Capture the cell that displays the provided text and extract its [X, Y] central coordinate. 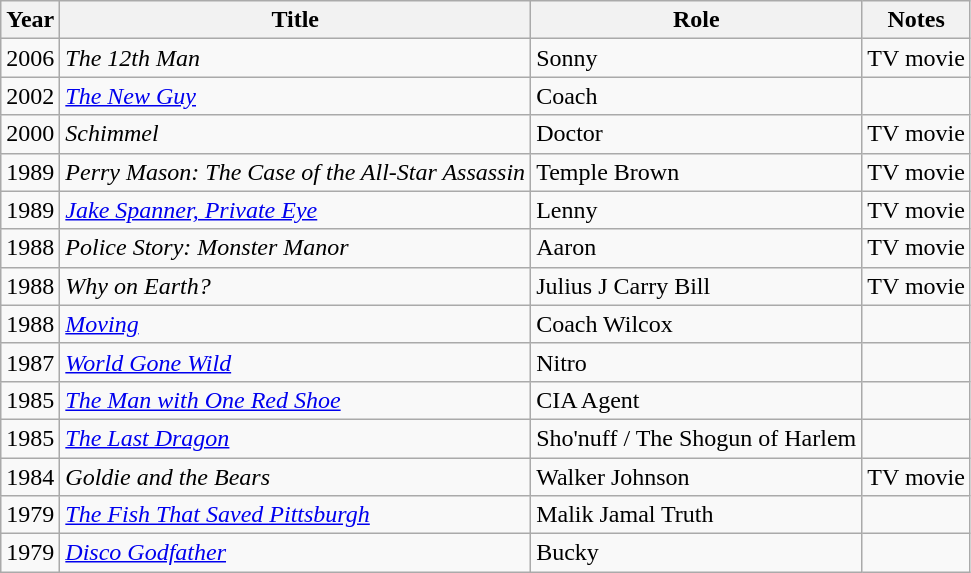
1987 [30, 362]
Title [296, 20]
1984 [30, 477]
2006 [30, 58]
Temple Brown [696, 172]
Walker Johnson [696, 477]
Lenny [696, 210]
Disco Godfather [296, 553]
Why on Earth? [296, 286]
Moving [296, 324]
Sonny [696, 58]
Perry Mason: The Case of the All-Star Assassin [296, 172]
Bucky [696, 553]
2002 [30, 96]
Police Story: Monster Manor [296, 248]
Coach Wilcox [696, 324]
Sho'nuff / The Shogun of Harlem [696, 438]
CIA Agent [696, 400]
The 12th Man [296, 58]
Aaron [696, 248]
Goldie and the Bears [296, 477]
Jake Spanner, Private Eye [296, 210]
Malik Jamal Truth [696, 515]
Julius J Carry Bill [696, 286]
Notes [916, 20]
The Man with One Red Shoe [296, 400]
The Fish That Saved Pittsburgh [296, 515]
The Last Dragon [296, 438]
World Gone Wild [296, 362]
Role [696, 20]
Year [30, 20]
Doctor [696, 134]
Coach [696, 96]
2000 [30, 134]
Nitro [696, 362]
Schimmel [296, 134]
The New Guy [296, 96]
